Locate the cell with the specified text and output its [X, Y] center coordinate. 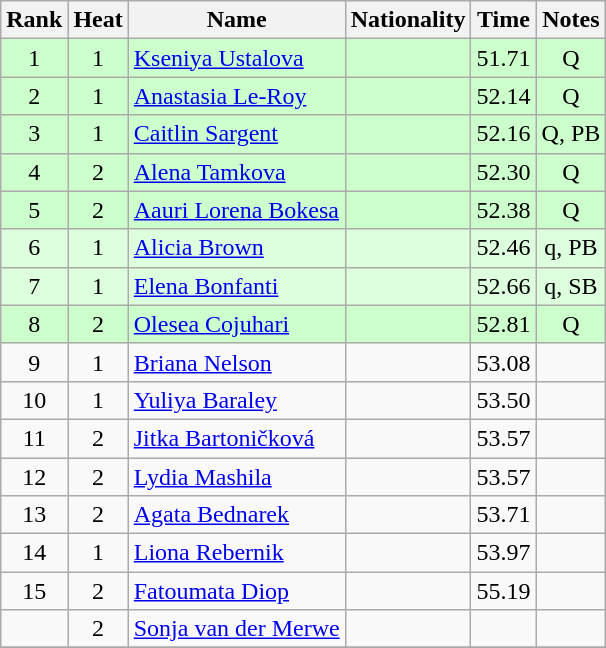
52.30 [504, 172]
53.71 [504, 515]
52.46 [504, 248]
53.97 [504, 553]
Q, PB [571, 134]
Agata Bednarek [236, 515]
Alicia Brown [236, 248]
q, PB [571, 248]
9 [34, 362]
Liona Rebernik [236, 553]
53.08 [504, 362]
Notes [571, 20]
Elena Bonfanti [236, 286]
4 [34, 172]
52.66 [504, 286]
Olesea Cojuhari [236, 324]
Caitlin Sargent [236, 134]
7 [34, 286]
Heat [98, 20]
5 [34, 210]
8 [34, 324]
12 [34, 477]
Yuliya Baraley [236, 400]
51.71 [504, 58]
10 [34, 400]
52.16 [504, 134]
Name [236, 20]
55.19 [504, 591]
Nationality [408, 20]
Briana Nelson [236, 362]
Fatoumata Diop [236, 591]
Alena Tamkova [236, 172]
q, SB [571, 286]
Jitka Bartoničková [236, 438]
14 [34, 553]
3 [34, 134]
Aauri Lorena Bokesa [236, 210]
Sonja van der Merwe [236, 629]
Time [504, 20]
52.38 [504, 210]
Kseniya Ustalova [236, 58]
52.81 [504, 324]
Lydia Mashila [236, 477]
15 [34, 591]
Anastasia Le-Roy [236, 96]
6 [34, 248]
52.14 [504, 96]
11 [34, 438]
Rank [34, 20]
13 [34, 515]
53.50 [504, 400]
